Identify which cell holds the provided text, then report its (x, y) central coordinate. 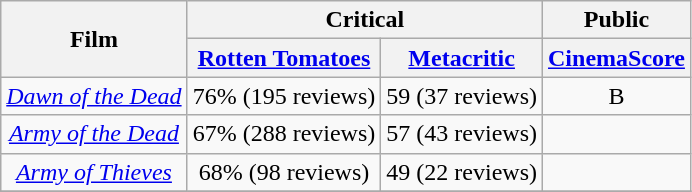
Army of Thieves (94, 172)
Rotten Tomatoes (284, 58)
68% (98 reviews) (284, 172)
CinemaScore (617, 58)
57 (43 reviews) (462, 134)
Dawn of the Dead (94, 96)
Public (617, 20)
B (617, 96)
Film (94, 39)
76% (195 reviews) (284, 96)
Army of the Dead (94, 134)
67% (288 reviews) (284, 134)
Metacritic (462, 58)
59 (37 reviews) (462, 96)
Critical (364, 20)
49 (22 reviews) (462, 172)
